Scan for the cell matching the given text and deliver its [X, Y] coordinate at center. 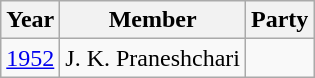
1952 [30, 58]
Member [153, 20]
J. K. Praneshchari [153, 58]
Party [280, 20]
Year [30, 20]
